For the text-containing cell, return its midpoint in (X, Y) coordinate format. 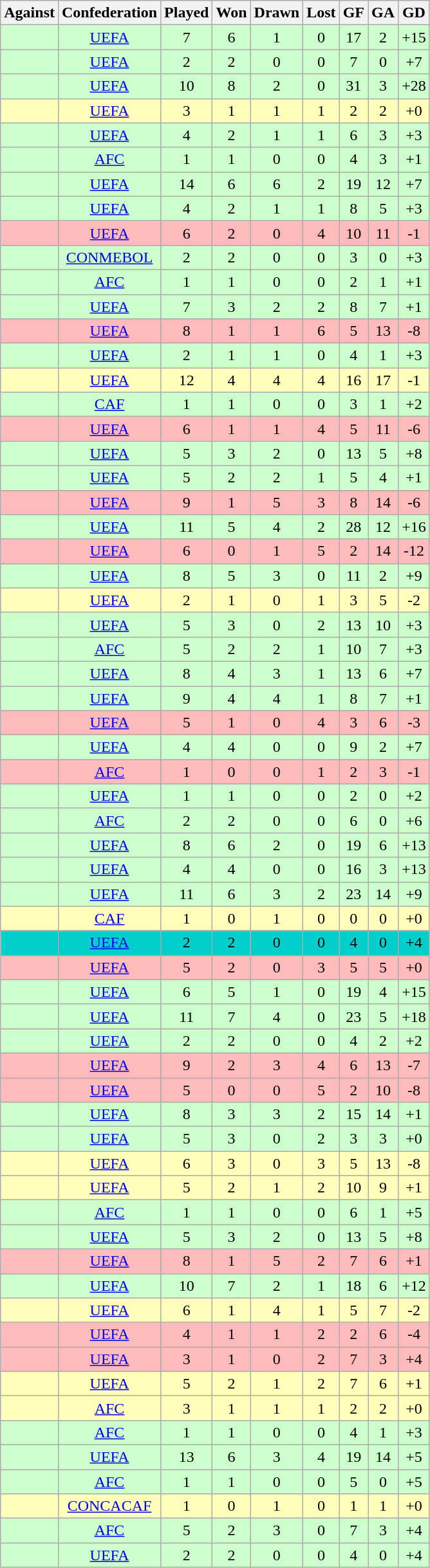
CONCACAF (109, 1506)
-12 (415, 551)
+12 (415, 1286)
GF (353, 13)
GA (384, 13)
-7 (415, 1065)
+28 (415, 86)
-3 (415, 723)
31 (353, 86)
+6 (415, 821)
Lost (321, 13)
GD (415, 13)
Confederation (109, 13)
+16 (415, 527)
Played (187, 13)
+18 (415, 1016)
-4 (415, 1335)
Against (30, 13)
CONMEBOL (109, 257)
28 (353, 527)
15 (353, 1115)
Drawn (277, 13)
Won (232, 13)
18 (353, 1286)
